Scan for the cell matching the given text and deliver its (x, y) coordinate at center. 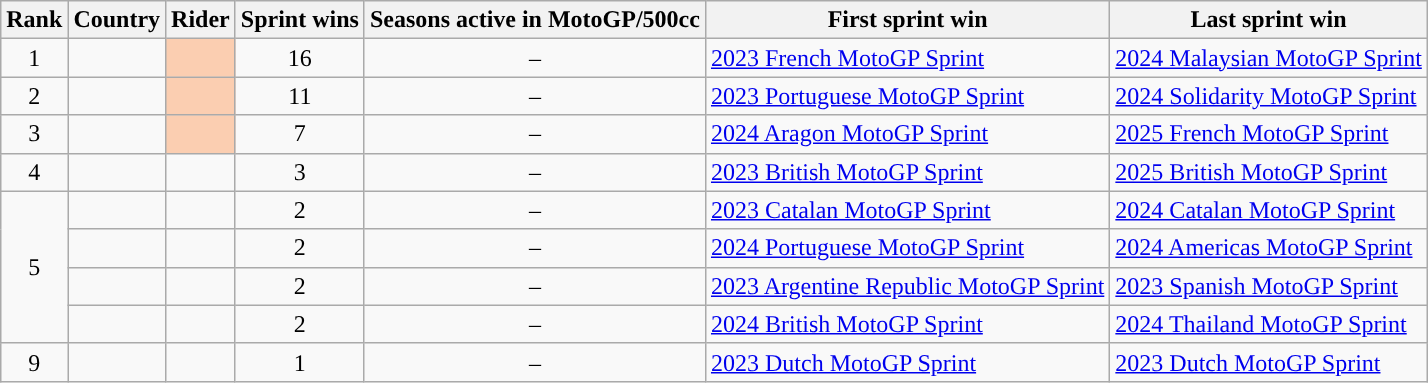
2023 French MotoGP Sprint (907, 58)
2023 British MotoGP Sprint (907, 172)
7 (300, 134)
11 (300, 96)
4 (34, 172)
2023 Spanish MotoGP Sprint (1269, 286)
2023 Argentine Republic MotoGP Sprint (907, 286)
16 (300, 58)
2024 Americas MotoGP Sprint (1269, 248)
2024 Portuguese MotoGP Sprint (907, 248)
2024 Catalan MotoGP Sprint (1269, 210)
Country (117, 20)
2024 Malaysian MotoGP Sprint (1269, 58)
Seasons active in MotoGP/500cc (534, 20)
2025 British MotoGP Sprint (1269, 172)
9 (34, 362)
Sprint wins (300, 20)
2024 British MotoGP Sprint (907, 324)
Rank (34, 20)
2024 Aragon MotoGP Sprint (907, 134)
5 (34, 267)
2025 French MotoGP Sprint (1269, 134)
Last sprint win (1269, 20)
2023 Portuguese MotoGP Sprint (907, 96)
2024 Thailand MotoGP Sprint (1269, 324)
Rider (201, 20)
2024 Solidarity MotoGP Sprint (1269, 96)
First sprint win (907, 20)
2023 Catalan MotoGP Sprint (907, 210)
